Output the [X, Y] coordinate of the center of the cell containing the given text.  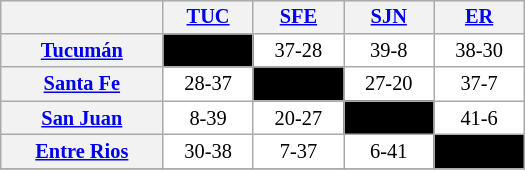
Santa Fe [82, 84]
30-38 [208, 152]
SFE [298, 17]
Entre Rios [82, 152]
6-41 [389, 152]
37-7 [479, 84]
Tucumán [82, 51]
20-27 [298, 118]
27-20 [389, 84]
8-39 [208, 118]
TUC [208, 17]
37-28 [298, 51]
28-37 [208, 84]
SJN [389, 17]
ER [479, 17]
San Juan [82, 118]
39-8 [389, 51]
41-6 [479, 118]
38-30 [479, 51]
7-37 [298, 152]
